Identify which cell holds the provided text, then report its (x, y) central coordinate. 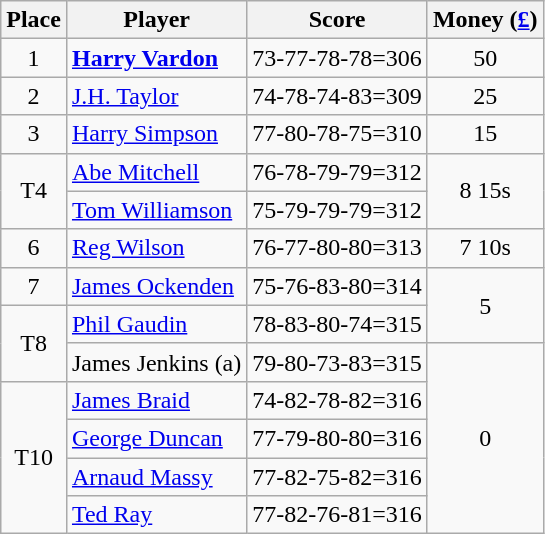
Harry Vardon (156, 58)
2 (34, 96)
Tom Williamson (156, 210)
J.H. Taylor (156, 96)
Phil Gaudin (156, 324)
8 15s (485, 191)
Abe Mitchell (156, 172)
Harry Simpson (156, 134)
Ted Ray (156, 515)
7 10s (485, 248)
79-80-73-83=315 (338, 362)
James Jenkins (a) (156, 362)
Player (156, 20)
77-82-75-82=316 (338, 477)
15 (485, 134)
77-82-76-81=316 (338, 515)
Reg Wilson (156, 248)
76-77-80-80=313 (338, 248)
76-78-79-79=312 (338, 172)
1 (34, 58)
75-76-83-80=314 (338, 286)
Money (£) (485, 20)
3 (34, 134)
5 (485, 305)
50 (485, 58)
77-80-78-75=310 (338, 134)
77-79-80-80=316 (338, 438)
78-83-80-74=315 (338, 324)
74-82-78-82=316 (338, 400)
7 (34, 286)
James Braid (156, 400)
T4 (34, 191)
0 (485, 438)
75-79-79-79=312 (338, 210)
T10 (34, 457)
25 (485, 96)
George Duncan (156, 438)
Score (338, 20)
6 (34, 248)
73-77-78-78=306 (338, 58)
74-78-74-83=309 (338, 96)
James Ockenden (156, 286)
Place (34, 20)
T8 (34, 343)
Arnaud Massy (156, 477)
